Search for the cell housing the specified text and yield its (X, Y) center coordinate. 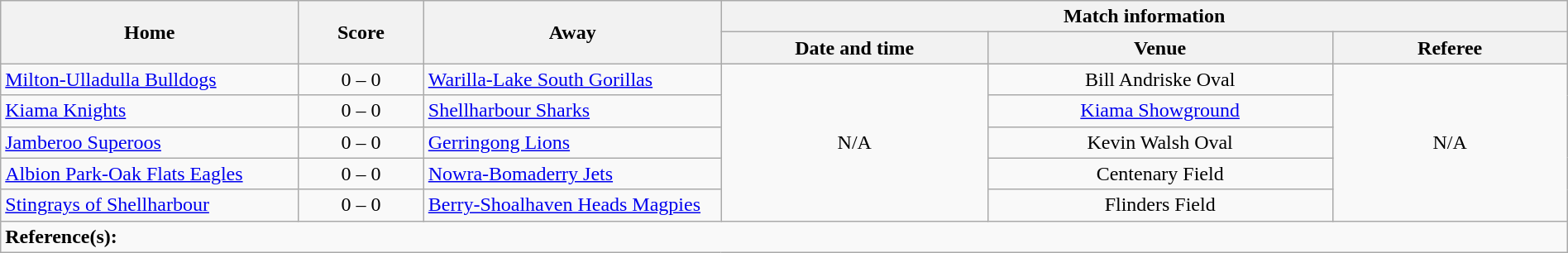
Date and time (854, 48)
Warilla-Lake South Gorillas (572, 79)
Venue (1159, 48)
Referee (1450, 48)
Shellharbour Sharks (572, 111)
Albion Park-Oak Flats Eagles (150, 174)
Score (361, 32)
Milton-Ulladulla Bulldogs (150, 79)
Flinders Field (1159, 205)
Nowra-Bomaderry Jets (572, 174)
Gerringong Lions (572, 142)
Kiama Knights (150, 111)
Reference(s): (784, 236)
Kiama Showground (1159, 111)
Kevin Walsh Oval (1159, 142)
Berry-Shoalhaven Heads Magpies (572, 205)
Centenary Field (1159, 174)
Stingrays of Shellharbour (150, 205)
Bill Andriske Oval (1159, 79)
Home (150, 32)
Jamberoo Superoos (150, 142)
Away (572, 32)
Match information (1145, 17)
